From the cell containing the given text, extract its center point as [X, Y] coordinate. 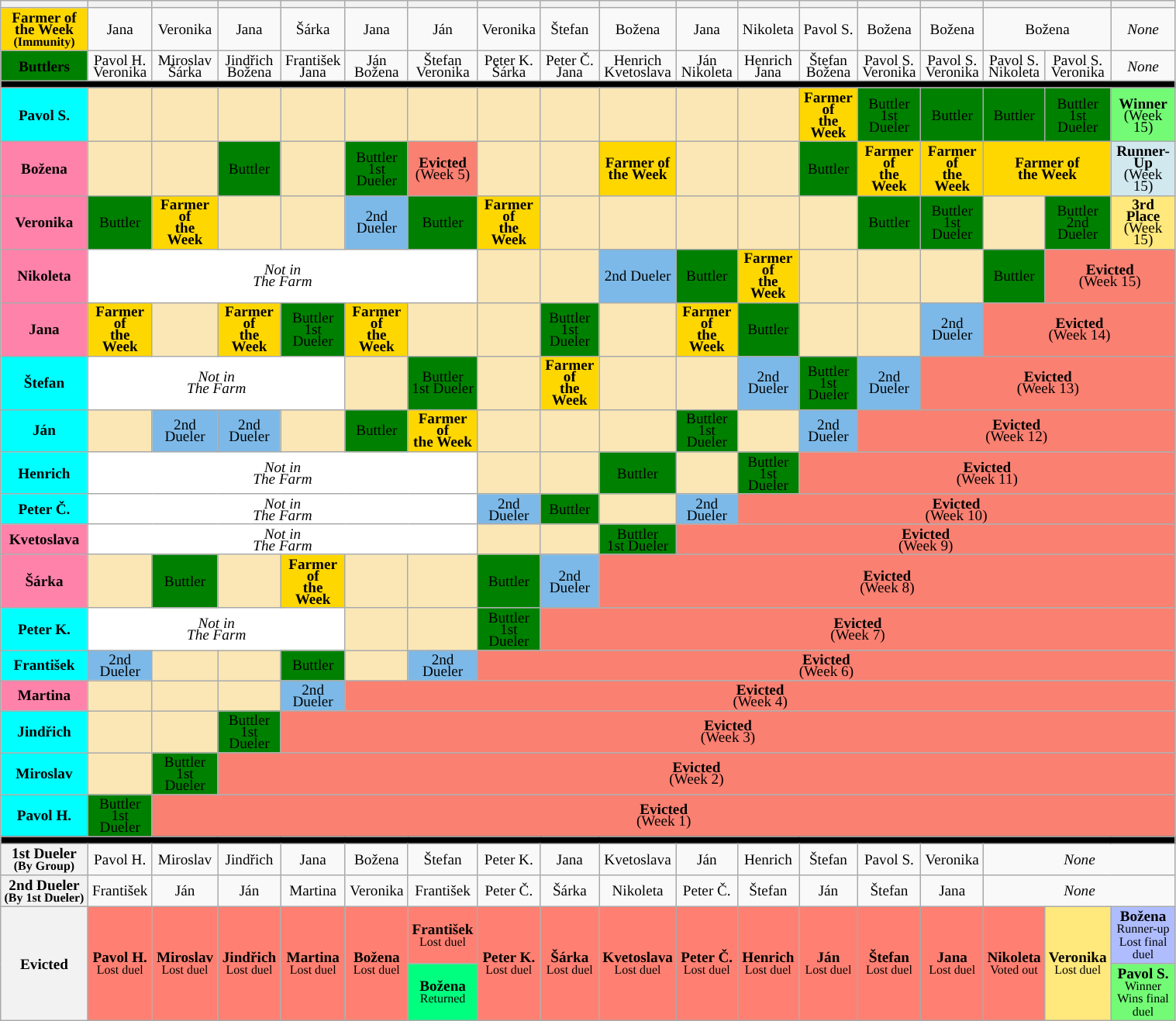
Evicted (Week 5) [442, 169]
HenrichKvetoslava [638, 65]
Evicted (Week 12) [1016, 430]
Evicted (Week 13) [1048, 383]
Evicted [44, 963]
JanaLost duel [952, 963]
MiroslavLost duel [185, 963]
Peter Č.Lost duel [707, 963]
Farmer of the Week(Immunity) [44, 29]
BoženaLost duel [377, 963]
Peter K.Lost duel [509, 963]
Evicted (Week 1) [664, 816]
JánBožena [377, 65]
ŠtefanBožena [829, 65]
Evicted (Week 7) [857, 629]
HenrichJana [768, 65]
Evicted (Week 6) [826, 665]
Evicted (Week 10) [957, 509]
3rd Place (Week 15) [1143, 222]
Evicted (Week 9) [926, 540]
1st Dueler(By Group) [44, 859]
Evicted (Week 14) [1079, 329]
JánLost duel [829, 963]
Pavol S.WinnerWins final duel [1143, 992]
Pavol S.Nikoleta [1014, 65]
Pavol H.Veronika [119, 65]
Evicted (Week 3) [728, 732]
Peter K.Šárka [509, 65]
Pavol H.Lost duel [119, 963]
KvetoslavaLost duel [638, 963]
ŠtefanLost duel [888, 963]
Evicted (Week 15) [1110, 276]
NikoletaVoted out [1014, 963]
BoženaRunner-upLost final duel [1143, 935]
JindřichLost duel [250, 963]
Evicted (Week 8) [887, 581]
FrantišekJana [313, 65]
Runner-Up (Week 15) [1143, 169]
Peter Č.Jana [570, 65]
VeronikaLost duel [1078, 963]
Evicted (Week 4) [760, 695]
JindřichBožena [250, 65]
Buttler2nd Dueler [1078, 222]
HenrichLost duel [768, 963]
BoženaReturned [442, 992]
Buttlers [44, 65]
Evicted (Week 11) [988, 473]
Evicted (Week 2) [696, 774]
ŠtefanVeronika [442, 65]
MiroslavŠárka [185, 65]
ŠárkaLost duel [570, 963]
2nd Dueler(By 1st Dueler) [44, 892]
Winner (Week 15) [1143, 115]
FrantišekLost duel [442, 935]
JánNikoleta [707, 65]
MartinaLost duel [313, 963]
